Identify which cell holds the provided text, then report its [X, Y] central coordinate. 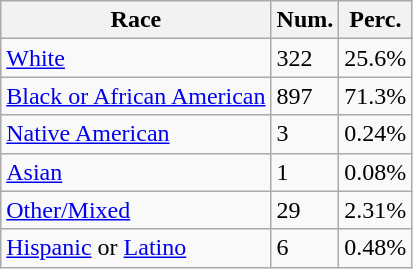
Race [136, 20]
Perc. [376, 20]
0.48% [376, 248]
1 [305, 172]
White [136, 58]
2.31% [376, 210]
Native American [136, 134]
25.6% [376, 58]
29 [305, 210]
71.3% [376, 96]
6 [305, 248]
Asian [136, 172]
Num. [305, 20]
3 [305, 134]
Other/Mixed [136, 210]
0.08% [376, 172]
Hispanic or Latino [136, 248]
0.24% [376, 134]
322 [305, 58]
Black or African American [136, 96]
897 [305, 96]
